Search for the cell housing the specified text and yield its (X, Y) center coordinate. 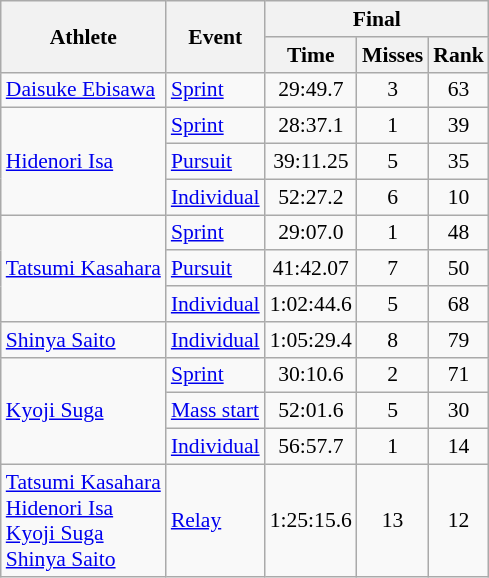
29:07.0 (311, 233)
Tatsumi KasaharaHidenori IsaKyoji SugaShinya Saito (84, 520)
Event (216, 36)
Daisuke Ebisawa (84, 90)
Mass start (216, 411)
30 (458, 411)
63 (458, 90)
1:02:44.6 (311, 304)
Time (311, 55)
56:57.7 (311, 447)
Relay (216, 520)
1:25:15.6 (311, 520)
39:11.25 (311, 162)
41:42.07 (311, 269)
29:49.7 (311, 90)
14 (458, 447)
39 (458, 126)
48 (458, 233)
52:27.2 (311, 197)
10 (458, 197)
3 (392, 90)
13 (392, 520)
Final (377, 19)
50 (458, 269)
Kyoji Suga (84, 410)
52:01.6 (311, 411)
Shinya Saito (84, 340)
2 (392, 375)
30:10.6 (311, 375)
1:05:29.4 (311, 340)
6 (392, 197)
Athlete (84, 36)
7 (392, 269)
28:37.1 (311, 126)
Misses (392, 55)
35 (458, 162)
Rank (458, 55)
Hidenori Isa (84, 162)
8 (392, 340)
71 (458, 375)
79 (458, 340)
12 (458, 520)
Tatsumi Kasahara (84, 268)
68 (458, 304)
